Search for the cell housing the specified text and yield its [X, Y] center coordinate. 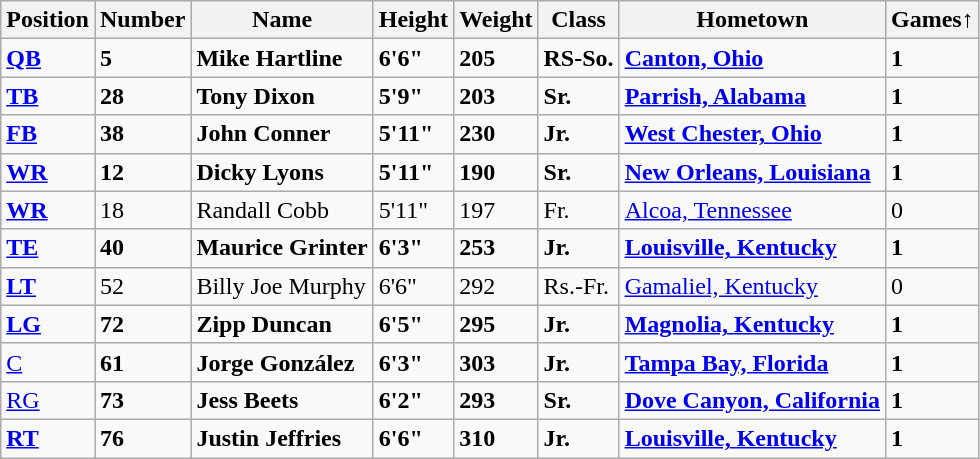
203 [496, 96]
Dicky Lyons [282, 172]
197 [496, 210]
190 [496, 172]
292 [496, 286]
205 [496, 58]
Rs.-Fr. [578, 286]
Canton, Ohio [752, 58]
303 [496, 362]
5'9" [413, 96]
Randall Cobb [282, 210]
73 [142, 400]
293 [496, 400]
RT [48, 438]
Magnolia, Kentucky [752, 324]
38 [142, 134]
Position [48, 20]
Name [282, 20]
52 [142, 286]
TB [48, 96]
LT [48, 286]
Number [142, 20]
C [48, 362]
QB [48, 58]
18 [142, 210]
253 [496, 248]
Hometown [752, 20]
Games↑ [933, 20]
TE [48, 248]
Tampa Bay, Florida [752, 362]
310 [496, 438]
New Orleans, Louisiana [752, 172]
61 [142, 362]
Mike Hartline [282, 58]
Class [578, 20]
6'5" [413, 324]
Maurice Grinter [282, 248]
Fr. [578, 210]
Height [413, 20]
6'2" [413, 400]
5 [142, 58]
Zipp Duncan [282, 324]
Parrish, Alabama [752, 96]
West Chester, Ohio [752, 134]
RS-So. [578, 58]
28 [142, 96]
John Conner [282, 134]
Gamaliel, Kentucky [752, 286]
Alcoa, Tennessee [752, 210]
Tony Dixon [282, 96]
RG [48, 400]
76 [142, 438]
40 [142, 248]
Dove Canyon, California [752, 400]
230 [496, 134]
LG [48, 324]
Billy Joe Murphy [282, 286]
Justin Jeffries [282, 438]
Jorge González [282, 362]
Jess Beets [282, 400]
FB [48, 134]
12 [142, 172]
72 [142, 324]
295 [496, 324]
Weight [496, 20]
